Scan for the cell matching the given text and deliver its (x, y) coordinate at center. 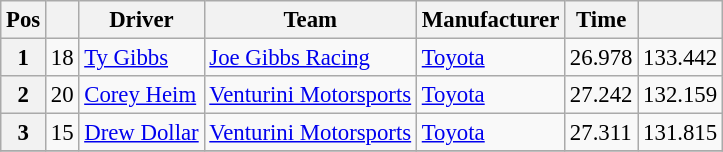
26.978 (602, 58)
Drew Dollar (142, 133)
132.159 (680, 95)
Pos (24, 20)
15 (62, 133)
Team (310, 20)
133.442 (680, 58)
Joe Gibbs Racing (310, 58)
3 (24, 133)
18 (62, 58)
1 (24, 58)
Manufacturer (490, 20)
2 (24, 95)
20 (62, 95)
Ty Gibbs (142, 58)
Time (602, 20)
27.242 (602, 95)
27.311 (602, 133)
131.815 (680, 133)
Corey Heim (142, 95)
Driver (142, 20)
